Search for the cell housing the specified text and yield its (X, Y) center coordinate. 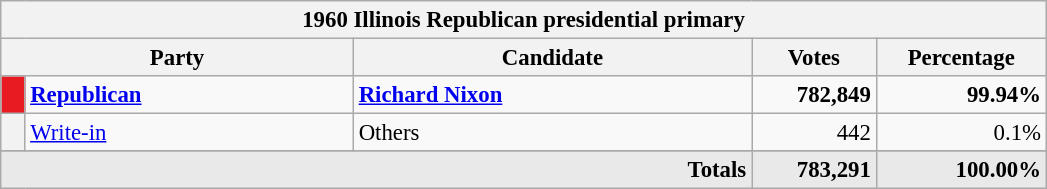
Votes (814, 58)
Party (178, 58)
Percentage (961, 58)
Totals (376, 170)
442 (814, 133)
Republican (189, 95)
783,291 (814, 170)
Richard Nixon (552, 95)
1960 Illinois Republican presidential primary (524, 20)
0.1% (961, 133)
782,849 (814, 95)
Others (552, 133)
Write-in (189, 133)
100.00% (961, 170)
99.94% (961, 95)
Candidate (552, 58)
